Capture the cell that displays the provided text and extract its [x, y] central coordinate. 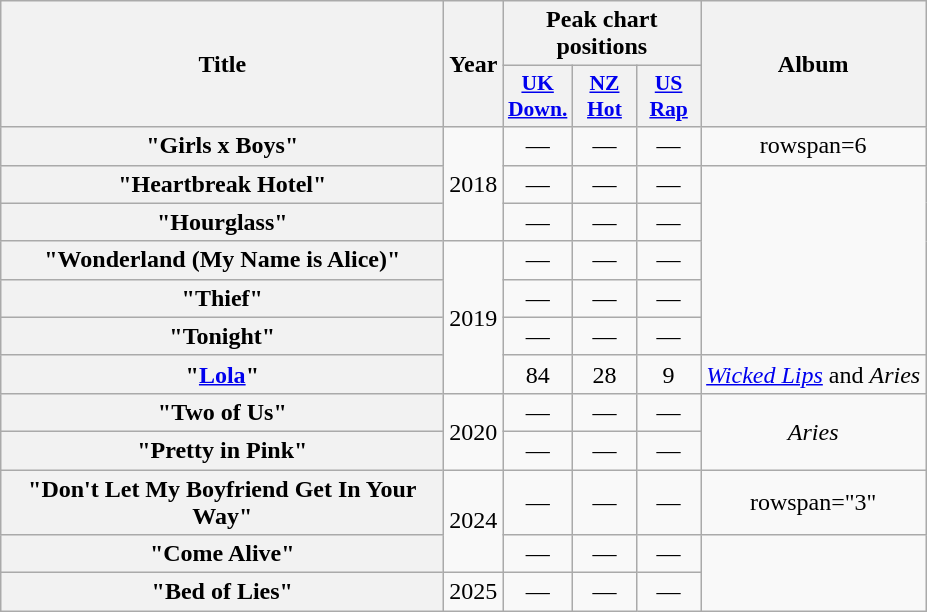
9 [669, 374]
"Wonderland (My Name is Alice)" [222, 260]
NZ Hot [604, 96]
"Heartbreak Hotel" [222, 184]
84 [538, 374]
2018 [474, 184]
UK Down. [538, 96]
rowspan=6 [814, 146]
28 [604, 374]
Wicked Lips and Aries [814, 374]
"Don't Let My Boyfriend Get In Your Way" [222, 502]
"Come Alive" [222, 554]
rowspan="3" [814, 502]
"Lola" [222, 374]
2020 [474, 431]
Title [222, 64]
Album [814, 64]
"Tonight" [222, 336]
Year [474, 64]
US Rap [669, 96]
"Bed of Lies" [222, 592]
"Two of Us" [222, 412]
Aries [814, 431]
"Girls x Boys" [222, 146]
"Thief" [222, 298]
"Hourglass" [222, 222]
2025 [474, 592]
Peak chart positions [602, 34]
2019 [474, 317]
2024 [474, 522]
"Pretty in Pink" [222, 450]
